Find where the given text appears and provide that cell's center as (x, y) coordinate. 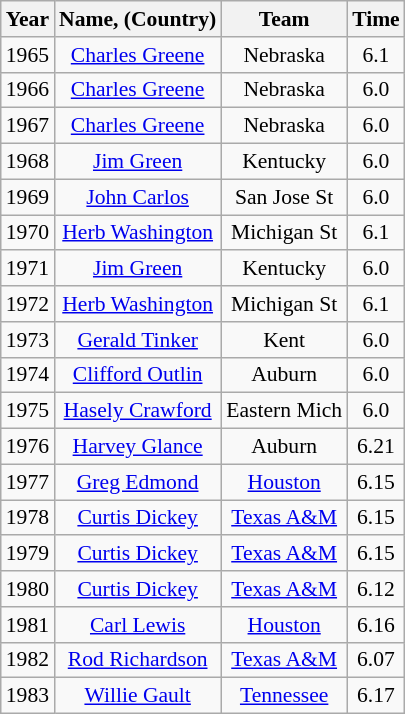
Year (28, 19)
Kent (284, 340)
1967 (28, 126)
1971 (28, 269)
1975 (28, 411)
John Carlos (138, 197)
1979 (28, 554)
Team (284, 19)
6.21 (376, 447)
Harvey Glance (138, 447)
6.12 (376, 589)
Name, (Country) (138, 19)
1978 (28, 518)
1965 (28, 55)
6.07 (376, 660)
Rod Richardson (138, 660)
Hasely Crawford (138, 411)
1977 (28, 482)
1972 (28, 304)
1974 (28, 375)
1981 (28, 625)
1966 (28, 90)
Eastern Mich (284, 411)
1982 (28, 660)
Greg Edmond (138, 482)
Willie Gault (138, 696)
San Jose St (284, 197)
6.17 (376, 696)
1973 (28, 340)
1983 (28, 696)
Time (376, 19)
1970 (28, 233)
Tennessee (284, 696)
6.16 (376, 625)
1969 (28, 197)
Clifford Outlin (138, 375)
Carl Lewis (138, 625)
Gerald Tinker (138, 340)
1976 (28, 447)
1968 (28, 162)
1980 (28, 589)
